Determine the [x, y] coordinate at the center of the cell enclosing the given text.  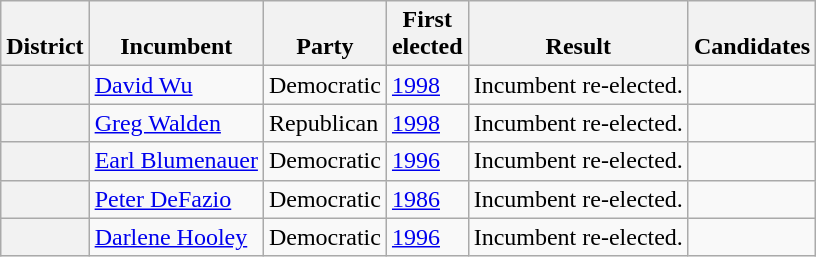
1986 [427, 199]
Greg Walden [176, 123]
Incumbent [176, 34]
Firstelected [427, 34]
Candidates [752, 34]
District [45, 34]
David Wu [176, 85]
Darlene Hooley [176, 237]
Peter DeFazio [176, 199]
Republican [324, 123]
Party [324, 34]
Result [578, 34]
Earl Blumenauer [176, 161]
